Provide the (x, y) coordinate of the cell's center where the given text is located.  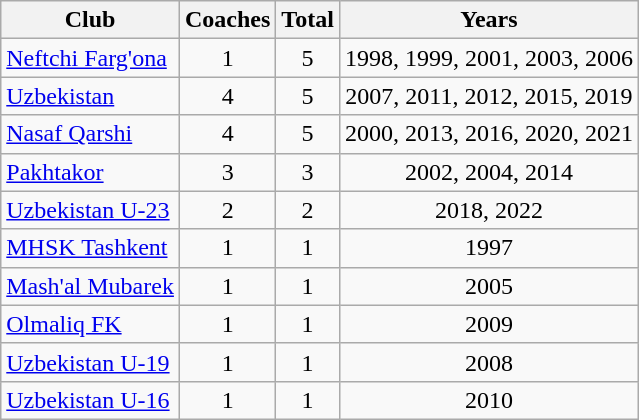
2009 (488, 324)
2000, 2013, 2016, 2020, 2021 (488, 134)
Coaches (227, 20)
Mash'al Mubarek (90, 286)
Years (488, 20)
2007, 2011, 2012, 2015, 2019 (488, 96)
Olmaliq FK (90, 324)
2010 (488, 400)
Uzbekistan (90, 96)
Club (90, 20)
1997 (488, 248)
Nasaf Qarshi (90, 134)
Pakhtakor (90, 172)
2005 (488, 286)
2018, 2022 (488, 210)
Neftchi Farg'ona (90, 58)
MHSK Tashkent (90, 248)
1998, 1999, 2001, 2003, 2006 (488, 58)
Uzbekistan U-19 (90, 362)
2008 (488, 362)
Uzbekistan U-23 (90, 210)
2002, 2004, 2014 (488, 172)
Uzbekistan U-16 (90, 400)
Total (308, 20)
